Pinpoint the cell where the given text exists, returning its [X, Y] midpoint coordinate. 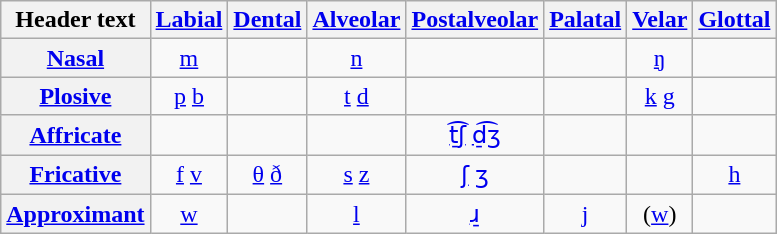
l [356, 214]
k g [660, 96]
h [734, 174]
Affricate [76, 135]
Plosive [76, 96]
Palatal [586, 20]
t̠͡ʃ d̠͡ʒ [475, 135]
θ ð [268, 174]
Nasal [76, 58]
Labial [189, 20]
t d [356, 96]
m [189, 58]
Header text [76, 20]
n [356, 58]
Fricative [76, 174]
Approximant [76, 214]
f v [189, 174]
w [189, 214]
ɹ̠ [475, 214]
s z [356, 174]
Postalveolar [475, 20]
ŋ [660, 58]
Dental [268, 20]
Alveolar [356, 20]
Velar [660, 20]
(w) [660, 214]
p b [189, 96]
Glottal [734, 20]
j [586, 214]
ʃ ʒ [475, 174]
